Return the [x, y] coordinate for the center point of the cell that contains the specified text.  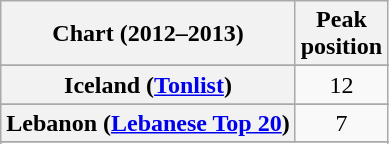
Iceland (Tonlist) [148, 85]
12 [341, 85]
Lebanon (Lebanese Top 20) [148, 123]
Peakposition [341, 34]
Chart (2012–2013) [148, 34]
7 [341, 123]
